Output the (x, y) coordinate of the center of the cell containing the given text.  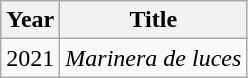
Marinera de luces (154, 58)
2021 (30, 58)
Title (154, 20)
Year (30, 20)
